For the text-containing cell, return its midpoint in [X, Y] coordinate format. 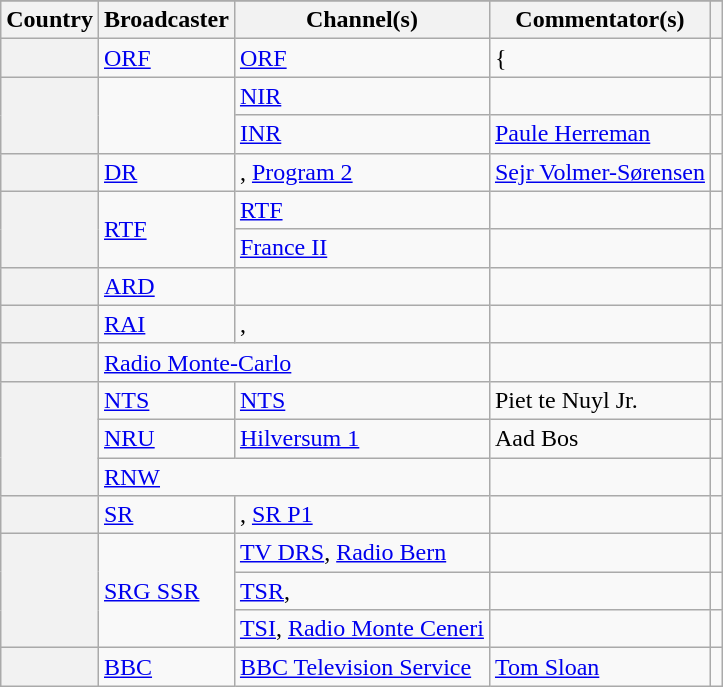
Paule Herreman [600, 134]
Piet te Nuyl Jr. [600, 400]
BBC [166, 667]
Channel(s) [362, 20]
NRU [166, 438]
TV DRS, Radio Bern [362, 553]
TSI, Radio Monte Ceneri [362, 629]
Tom Sloan [600, 667]
France II [362, 248]
TSR, [362, 591]
RNW [294, 477]
, SR P1 [362, 515]
Commentator(s) [600, 20]
RAI [166, 324]
Broadcaster [166, 20]
NIR [362, 96]
Sejr Volmer-Sørensen [600, 172]
, Program 2 [362, 172]
{ [600, 58]
ARD [166, 286]
Country [50, 20]
Hilversum 1 [362, 438]
SR [166, 515]
BBC Television Service [362, 667]
INR [362, 134]
DR [166, 172]
, [362, 324]
Radio Monte-Carlo [294, 362]
Aad Bos [600, 438]
SRG SSR [166, 591]
